Search for the cell housing the specified text and yield its (x, y) center coordinate. 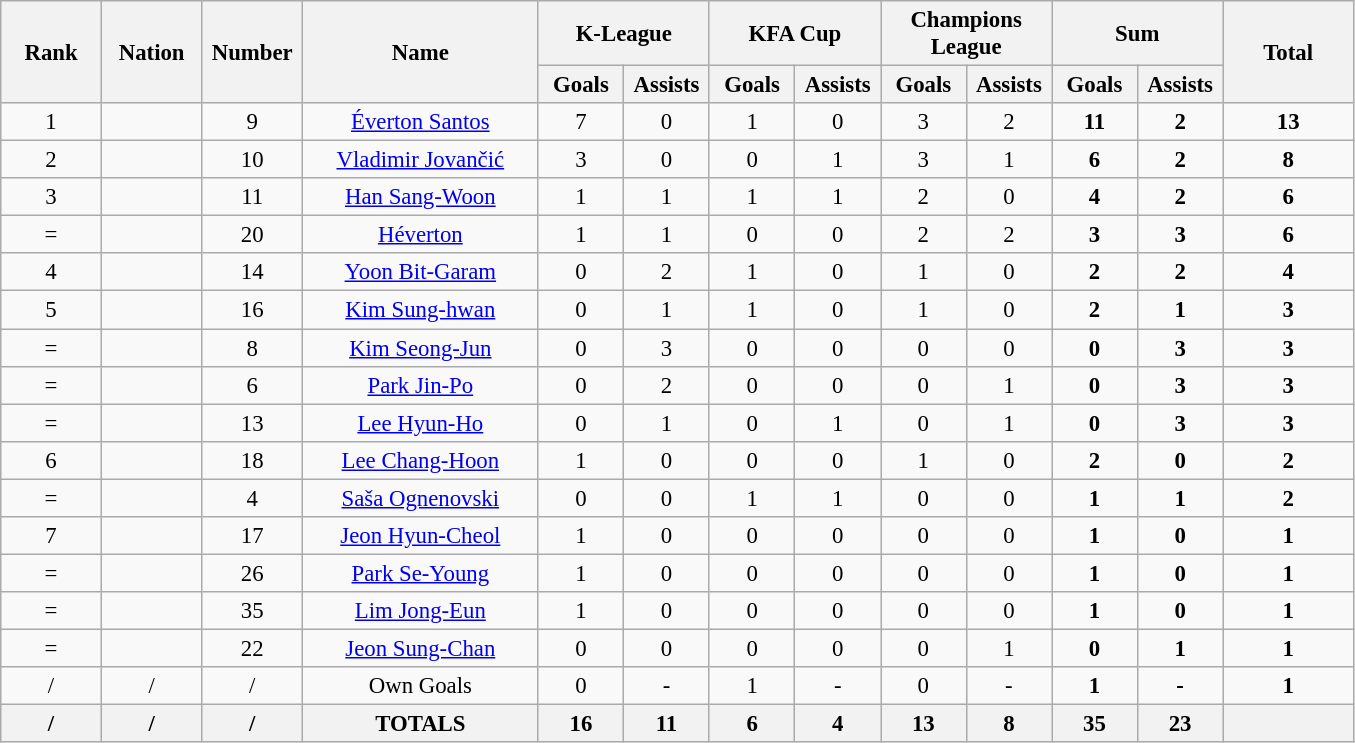
Jeon Hyun-Cheol (421, 536)
23 (1180, 724)
Kim Sung-hwan (421, 310)
Han Sang-Woon (421, 197)
10 (252, 160)
17 (252, 536)
Nation (152, 52)
Vladimir Jovančić (421, 160)
Own Goals (421, 686)
Number (252, 52)
KFA Cup (794, 34)
14 (252, 273)
Héverton (421, 235)
Sum (1138, 34)
26 (252, 573)
9 (252, 122)
22 (252, 648)
Lee Chang-Hoon (421, 460)
TOTALS (421, 724)
Saša Ognenovski (421, 498)
Park Se-Young (421, 573)
20 (252, 235)
5 (52, 310)
K-League (624, 34)
Champions League (966, 34)
Kim Seong-Jun (421, 348)
Park Jin-Po (421, 385)
Lim Jong-Eun (421, 611)
18 (252, 460)
Jeon Sung-Chan (421, 648)
Total (1288, 52)
Name (421, 52)
Lee Hyun-Ho (421, 423)
Rank (52, 52)
Éverton Santos (421, 122)
Yoon Bit-Garam (421, 273)
